Return the (x, y) coordinate for the center point of the cell that contains the specified text.  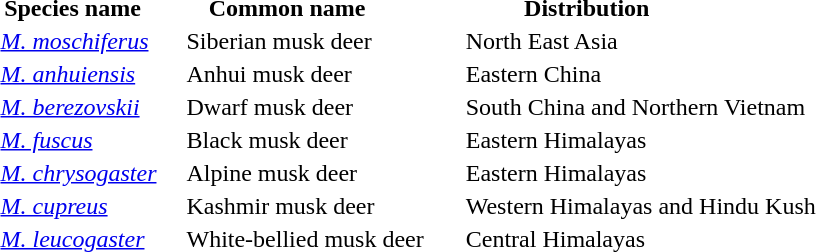
Siberian musk deer (323, 41)
Black musk deer (323, 140)
Kashmir musk deer (323, 206)
Anhui musk deer (323, 74)
Dwarf musk deer (323, 107)
Alpine musk deer (323, 173)
